Search for the cell housing the specified text and yield its (X, Y) center coordinate. 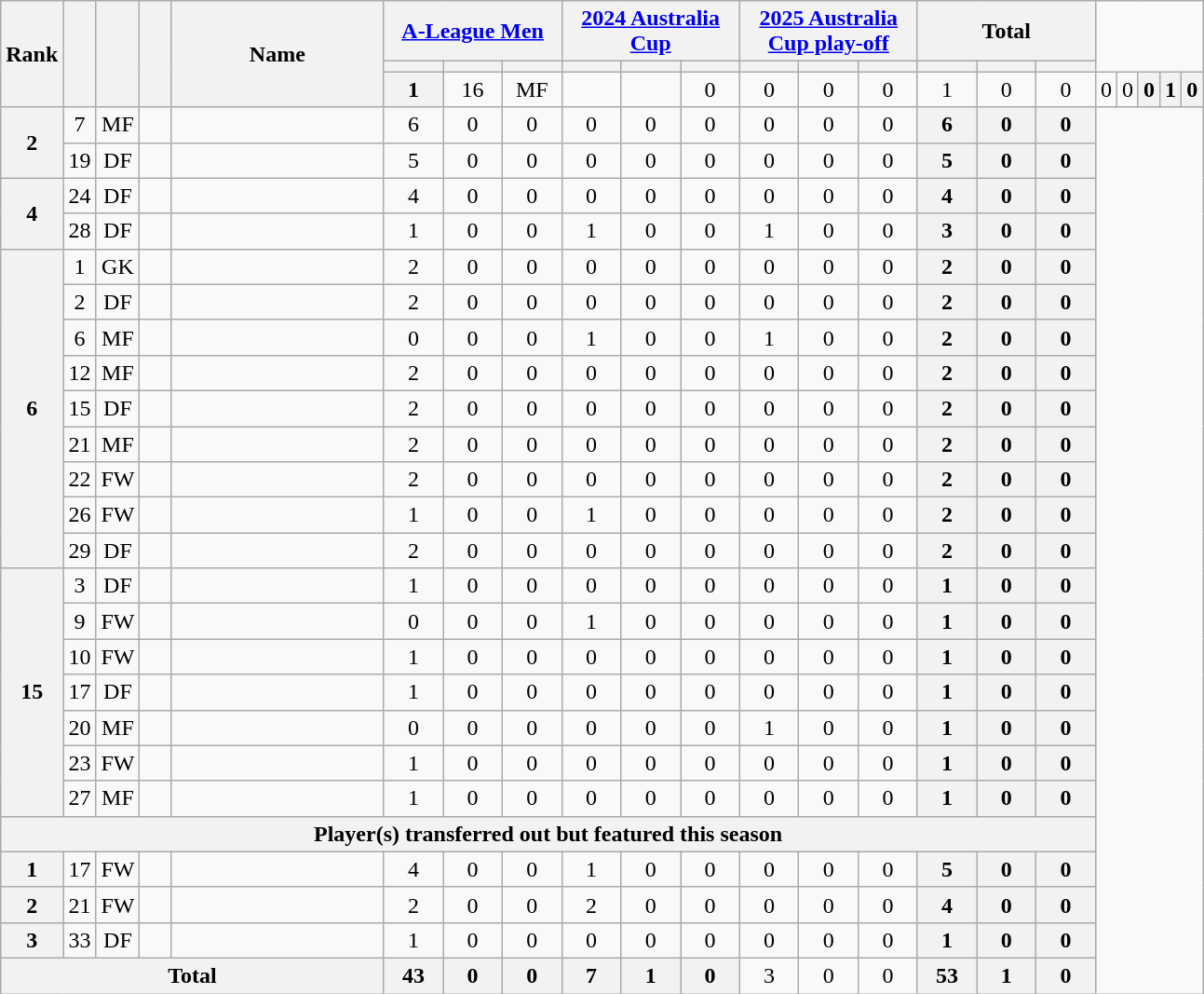
53 (947, 975)
10 (80, 657)
29 (80, 551)
28 (80, 231)
26 (80, 515)
12 (80, 373)
20 (80, 728)
GK (117, 266)
24 (80, 196)
16 (473, 89)
A-League Men (473, 32)
2025 Australia Cup play-off (829, 32)
22 (80, 480)
9 (80, 621)
33 (80, 940)
19 (80, 160)
Name (277, 54)
43 (413, 975)
Player(s) transferred out but featured this season (548, 834)
23 (80, 763)
2024 Australia Cup (650, 32)
Rank (32, 54)
27 (80, 798)
